Provide the [X, Y] coordinate of the cell's center where the given text is located.  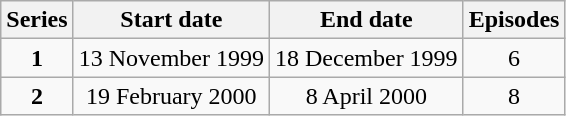
6 [514, 58]
Episodes [514, 20]
19 February 2000 [171, 96]
1 [37, 58]
Series [37, 20]
8 [514, 96]
13 November 1999 [171, 58]
Start date [171, 20]
2 [37, 96]
End date [366, 20]
18 December 1999 [366, 58]
8 April 2000 [366, 96]
